Pinpoint the cell where the given text exists, returning its [x, y] midpoint coordinate. 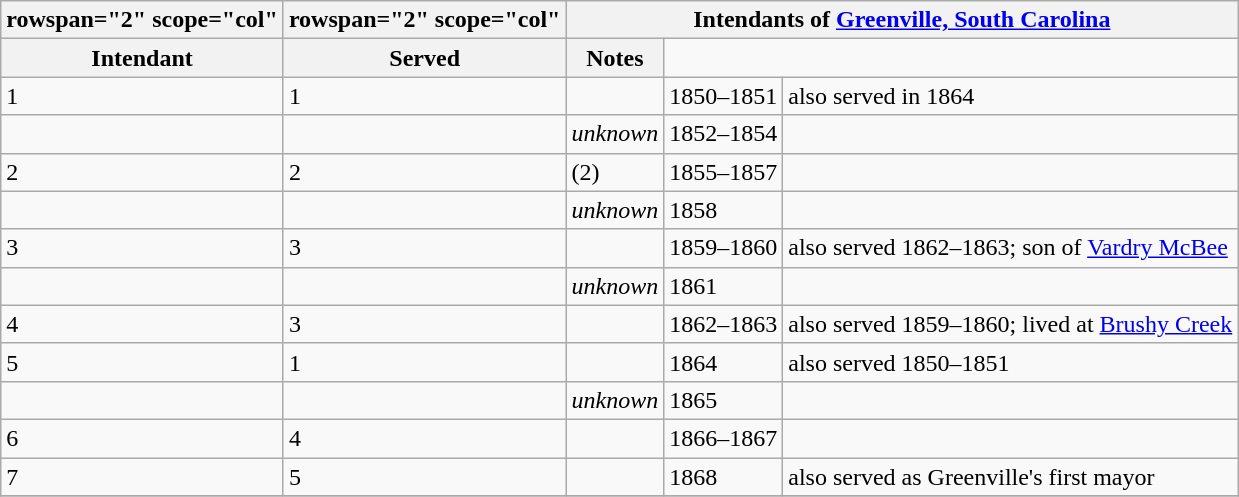
also served in 1864 [1010, 96]
1862–1863 [724, 324]
(2) [615, 172]
1865 [724, 400]
Notes [615, 58]
1868 [724, 477]
Served [424, 58]
Intendant [142, 58]
also served 1850–1851 [1010, 362]
1859–1860 [724, 248]
6 [142, 438]
1850–1851 [724, 96]
also served 1862–1863; son of Vardry McBee [1010, 248]
also served 1859–1860; lived at Brushy Creek [1010, 324]
1866–1867 [724, 438]
7 [142, 477]
1852–1854 [724, 134]
1864 [724, 362]
1861 [724, 286]
also served as Greenville's first mayor [1010, 477]
Intendants of Greenville, South Carolina [902, 20]
1855–1857 [724, 172]
1858 [724, 210]
